Identify which cell holds the provided text, then report its [X, Y] central coordinate. 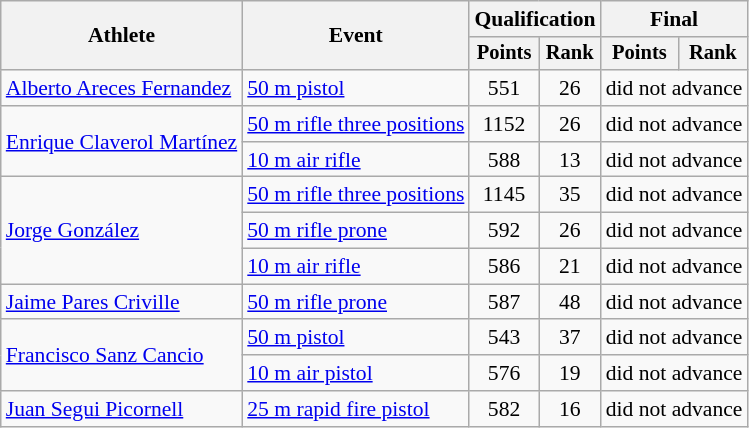
582 [504, 409]
25 m rapid fire pistol [356, 409]
Qualification [534, 19]
48 [570, 302]
Jorge González [122, 230]
21 [570, 267]
576 [504, 373]
592 [504, 231]
1145 [504, 195]
Jaime Pares Criville [122, 302]
1152 [504, 124]
Event [356, 36]
Athlete [122, 36]
19 [570, 373]
Alberto Areces Fernandez [122, 88]
Enrique Claverol Martínez [122, 142]
586 [504, 267]
588 [504, 160]
587 [504, 302]
16 [570, 409]
10 m air pistol [356, 373]
Juan Segui Picornell [122, 409]
Final [674, 19]
551 [504, 88]
35 [570, 195]
543 [504, 338]
Francisco Sanz Cancio [122, 356]
37 [570, 338]
13 [570, 160]
